Capture the cell that displays the provided text and extract its [X, Y] central coordinate. 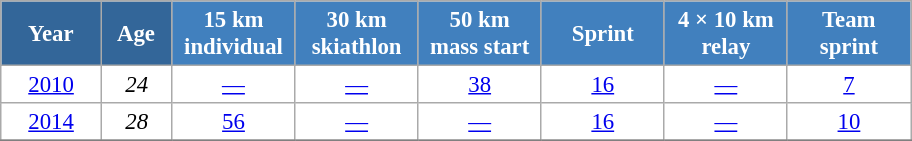
10 [848, 122]
24 [136, 85]
Year [52, 34]
50 km mass start [480, 34]
56 [234, 122]
15 km individual [234, 34]
30 km skiathlon [356, 34]
2014 [52, 122]
Team sprint [848, 34]
2010 [52, 85]
Age [136, 34]
38 [480, 85]
7 [848, 85]
4 × 10 km relay [726, 34]
Sprint [602, 34]
28 [136, 122]
